Capture the cell that displays the provided text and extract its [x, y] central coordinate. 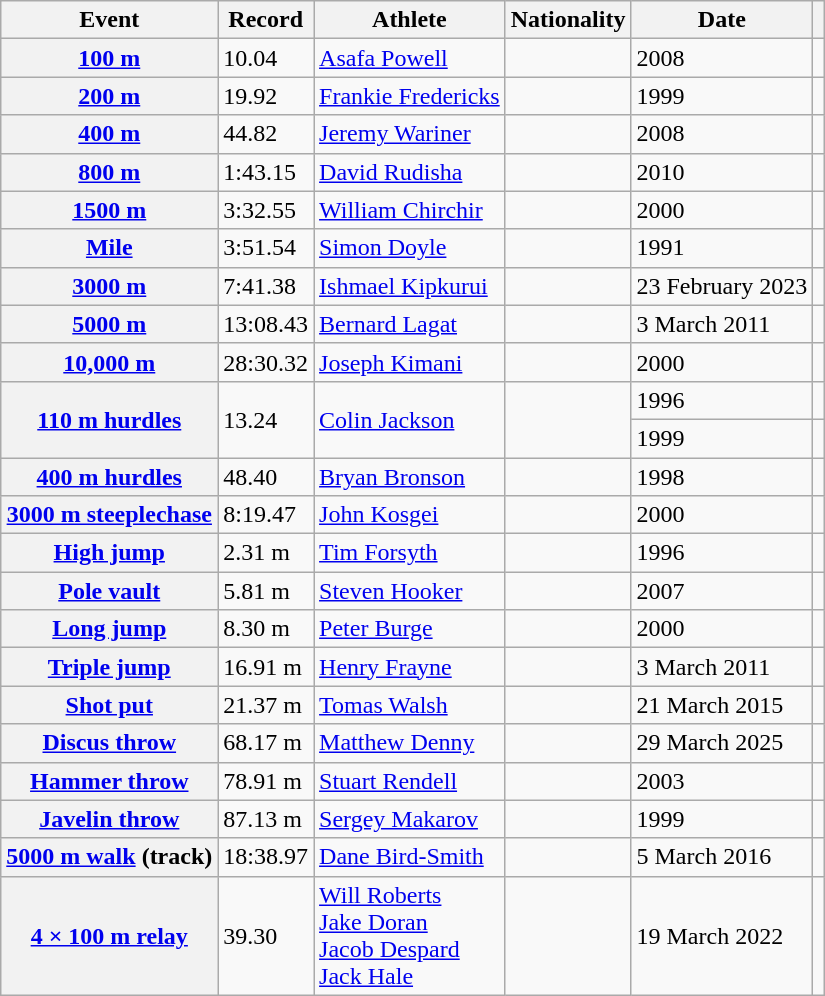
21.37 m [266, 705]
13:08.43 [266, 324]
5.81 m [266, 591]
Record [266, 20]
2003 [722, 781]
3000 m [110, 286]
Date [722, 20]
Stuart Rendell [410, 781]
18:38.97 [266, 857]
Mile [110, 248]
2.31 m [266, 553]
110 m hurdles [110, 419]
Joseph Kimani [410, 362]
Tim Forsyth [410, 553]
400 m [110, 134]
200 m [110, 96]
800 m [110, 172]
28:30.32 [266, 362]
16.91 m [266, 667]
3:51.54 [266, 248]
10,000 m [110, 362]
Henry Frayne [410, 667]
19.92 [266, 96]
21 March 2015 [722, 705]
68.17 m [266, 743]
William Chirchir [410, 210]
Will RobertsJake DoranJacob DespardJack Hale [410, 936]
Hammer throw [110, 781]
1:43.15 [266, 172]
44.82 [266, 134]
87.13 m [266, 819]
Nationality [568, 20]
78.91 m [266, 781]
2010 [722, 172]
Discus throw [110, 743]
48.40 [266, 477]
19 March 2022 [722, 936]
5000 m [110, 324]
2007 [722, 591]
3000 m steeplechase [110, 515]
13.24 [266, 419]
High jump [110, 553]
John Kosgei [410, 515]
Asafa Powell [410, 58]
David Rudisha [410, 172]
Ishmael Kipkurui [410, 286]
Shot put [110, 705]
Javelin throw [110, 819]
1500 m [110, 210]
29 March 2025 [722, 743]
10.04 [266, 58]
Peter Burge [410, 629]
Tomas Walsh [410, 705]
Matthew Denny [410, 743]
8:19.47 [266, 515]
100 m [110, 58]
3:32.55 [266, 210]
Pole vault [110, 591]
Athlete [410, 20]
5000 m walk (track) [110, 857]
Dane Bird-Smith [410, 857]
400 m hurdles [110, 477]
7:41.38 [266, 286]
23 February 2023 [722, 286]
8.30 m [266, 629]
Steven Hooker [410, 591]
5 March 2016 [722, 857]
Colin Jackson [410, 419]
1991 [722, 248]
Triple jump [110, 667]
Event [110, 20]
Bernard Lagat [410, 324]
39.30 [266, 936]
1998 [722, 477]
Frankie Fredericks [410, 96]
Bryan Bronson [410, 477]
Sergey Makarov [410, 819]
Long jump [110, 629]
4 × 100 m relay [110, 936]
Simon Doyle [410, 248]
Jeremy Wariner [410, 134]
